Pinpoint the cell where the given text exists, returning its (X, Y) midpoint coordinate. 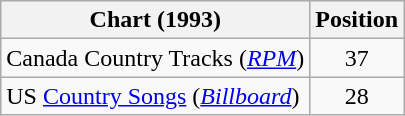
Chart (1993) (156, 20)
Position (357, 20)
37 (357, 58)
Canada Country Tracks (RPM) (156, 58)
28 (357, 96)
US Country Songs (Billboard) (156, 96)
